Provide the [X, Y] coordinate of the cell's center where the given text is located.  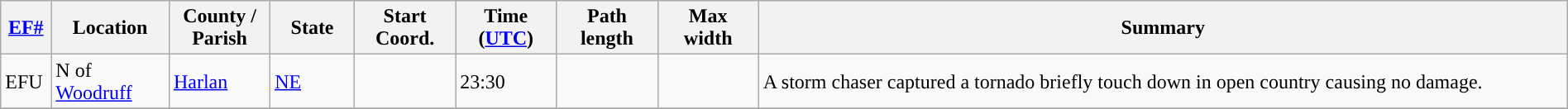
EFU [26, 81]
Summary [1163, 28]
A storm chaser captured a tornado briefly touch down in open country causing no damage. [1163, 81]
NE [313, 81]
23:30 [506, 81]
N of Woodruff [111, 81]
Start Coord. [404, 28]
Location [111, 28]
EF# [26, 28]
County / Parish [219, 28]
State [313, 28]
Max width [708, 28]
Harlan [219, 81]
Time (UTC) [506, 28]
Path length [607, 28]
